Output the [x, y] coordinate of the center of the cell containing the given text.  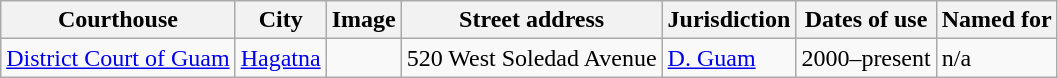
Jurisdiction [729, 20]
Dates of use [866, 20]
City [280, 20]
D. Guam [729, 58]
520 West Soledad Avenue [532, 58]
n/a [996, 58]
Hagatna [280, 58]
Named for [996, 20]
Courthouse [118, 20]
Street address [532, 20]
Image [364, 20]
2000–present [866, 58]
District Court of Guam [118, 58]
